Determine the [x, y] coordinate at the center of the cell enclosing the given text.  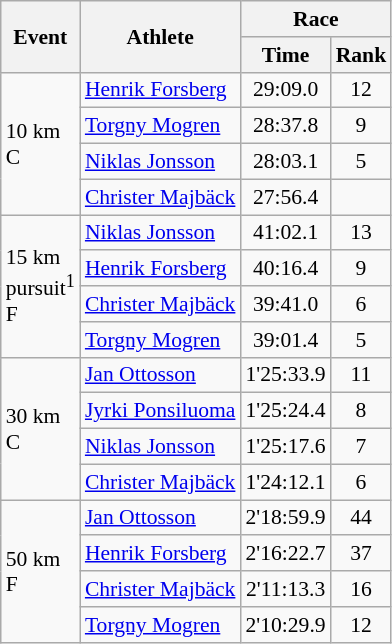
29:09.0 [285, 90]
37 [362, 554]
Event [40, 36]
Rank [362, 55]
7 [362, 447]
39:01.4 [285, 340]
1'24:12.1 [285, 482]
Race [316, 19]
27:56.4 [285, 197]
28:37.8 [285, 126]
44 [362, 518]
16 [362, 589]
10 km C [40, 143]
15 km pursuit1 F [40, 286]
2'10:29.9 [285, 625]
30 km C [40, 428]
28:03.1 [285, 162]
2'11:13.3 [285, 589]
Time [285, 55]
8 [362, 411]
Jyrki Ponsiluoma [160, 411]
2'16:22.7 [285, 554]
Athlete [160, 36]
2'18:59.9 [285, 518]
41:02.1 [285, 233]
1'25:33.9 [285, 375]
39:41.0 [285, 304]
11 [362, 375]
1'25:24.4 [285, 411]
1'25:17.6 [285, 447]
13 [362, 233]
40:16.4 [285, 269]
50 km F [40, 571]
